Scan for the cell matching the given text and deliver its [X, Y] coordinate at center. 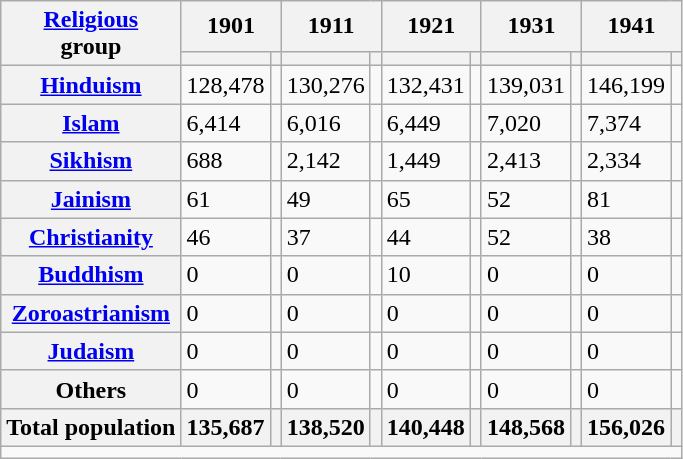
1901 [231, 26]
37 [326, 237]
128,478 [226, 85]
10 [426, 275]
1,449 [426, 161]
6,414 [226, 123]
135,687 [226, 427]
Jainism [91, 199]
Christianity [91, 237]
6,016 [326, 123]
Zoroastrianism [91, 313]
148,568 [526, 427]
2,334 [626, 161]
1931 [531, 26]
2,142 [326, 161]
Religiousgroup [91, 34]
Judaism [91, 351]
Hinduism [91, 85]
2,413 [526, 161]
65 [426, 199]
1921 [431, 26]
146,199 [626, 85]
138,520 [326, 427]
Sikhism [91, 161]
130,276 [326, 85]
81 [626, 199]
Islam [91, 123]
139,031 [526, 85]
46 [226, 237]
7,374 [626, 123]
Others [91, 389]
156,026 [626, 427]
688 [226, 161]
7,020 [526, 123]
61 [226, 199]
Total population [91, 427]
44 [426, 237]
6,449 [426, 123]
38 [626, 237]
1911 [331, 26]
1941 [632, 26]
49 [326, 199]
140,448 [426, 427]
Buddhism [91, 275]
132,431 [426, 85]
